Search for the cell housing the specified text and yield its (X, Y) center coordinate. 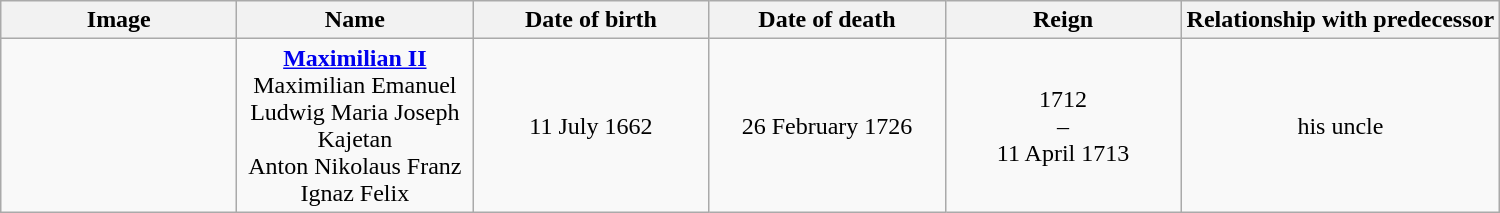
11 July 1662 (591, 126)
his uncle (1340, 126)
Maximilian IIMaximilian Emanuel Ludwig Maria Joseph Kajetan Anton Nikolaus Franz Ignaz Felix (355, 126)
Date of birth (591, 20)
Relationship with predecessor (1340, 20)
Date of death (827, 20)
Reign (1063, 20)
1712–11 April 1713 (1063, 126)
Name (355, 20)
Image (119, 20)
26 February 1726 (827, 126)
